For the text-containing cell, return its midpoint in (x, y) coordinate format. 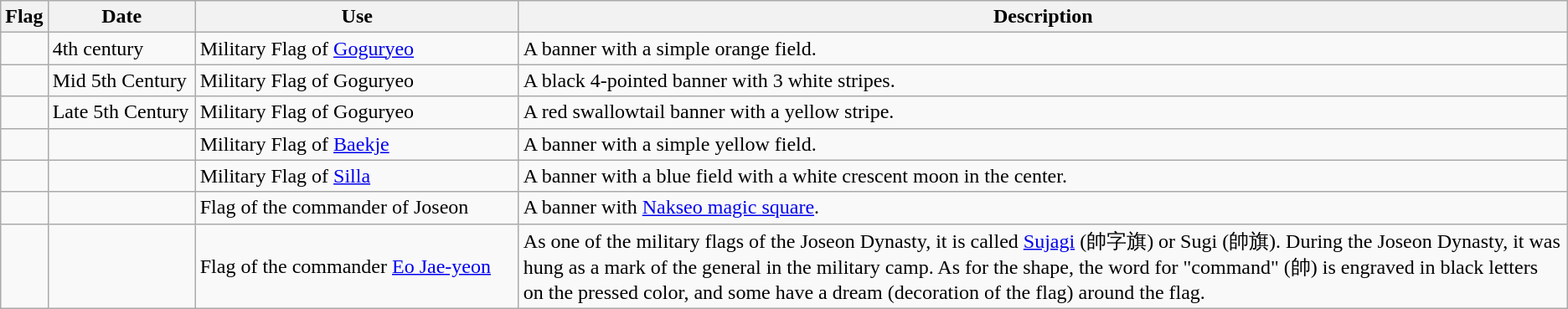
A banner with a blue field with a white crescent moon in the center. (1043, 176)
4th century (121, 49)
A black 4-pointed banner with 3 white stripes. (1043, 80)
Description (1043, 17)
A banner with Nakseo magic square. (1043, 208)
A red swallowtail banner with a yellow stripe. (1043, 112)
Flag of the commander Eo Jae-yeon (357, 266)
Military Flag of Silla (357, 176)
Date (121, 17)
Late 5th Century (121, 112)
Flag (24, 17)
Flag of the commander of Joseon (357, 208)
Mid 5th Century (121, 80)
Use (357, 17)
Military Flag of Baekje (357, 144)
A banner with a simple yellow field. (1043, 144)
A banner with a simple orange field. (1043, 49)
